Find where the given text appears and provide that cell's center as (X, Y) coordinate. 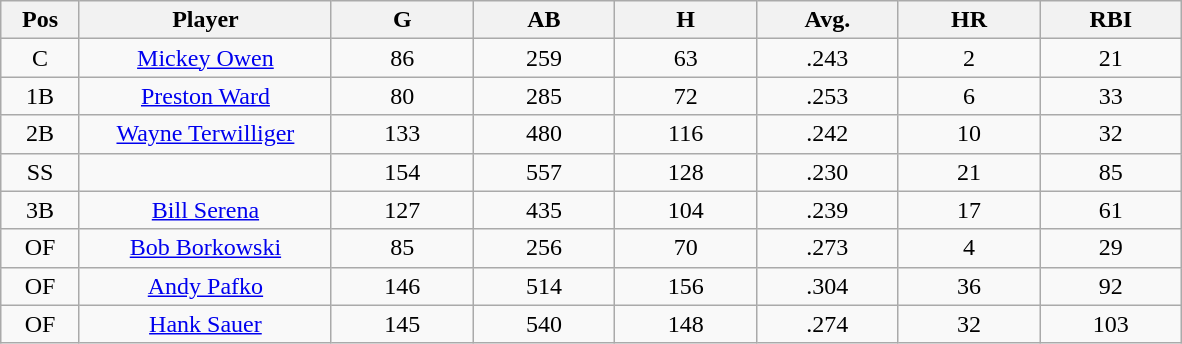
Wayne Terwilliger (205, 134)
Pos (40, 20)
145 (402, 324)
.243 (828, 58)
259 (544, 58)
Avg. (828, 20)
SS (40, 172)
HR (969, 20)
Player (205, 20)
10 (969, 134)
61 (1111, 210)
.274 (828, 324)
128 (686, 172)
80 (402, 96)
127 (402, 210)
92 (1111, 286)
36 (969, 286)
3B (40, 210)
2 (969, 58)
17 (969, 210)
514 (544, 286)
Mickey Owen (205, 58)
.273 (828, 248)
6 (969, 96)
63 (686, 58)
154 (402, 172)
33 (1111, 96)
.239 (828, 210)
70 (686, 248)
435 (544, 210)
104 (686, 210)
Andy Pafko (205, 286)
AB (544, 20)
4 (969, 248)
480 (544, 134)
.304 (828, 286)
146 (402, 286)
2B (40, 134)
.230 (828, 172)
G (402, 20)
116 (686, 134)
540 (544, 324)
148 (686, 324)
72 (686, 96)
.242 (828, 134)
1B (40, 96)
133 (402, 134)
256 (544, 248)
Bill Serena (205, 210)
557 (544, 172)
86 (402, 58)
29 (1111, 248)
Preston Ward (205, 96)
.253 (828, 96)
H (686, 20)
RBI (1111, 20)
C (40, 58)
103 (1111, 324)
Bob Borkowski (205, 248)
285 (544, 96)
156 (686, 286)
Hank Sauer (205, 324)
